Pinpoint the cell where the given text exists, returning its [x, y] midpoint coordinate. 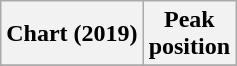
Chart (2019) [72, 34]
Peakposition [189, 34]
